Detect which cell encompasses the target text, then output its [x, y] center coordinate. 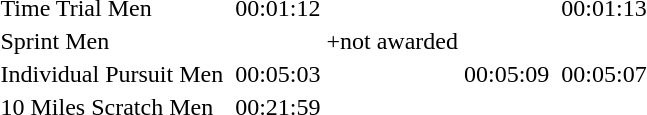
00:05:03 [278, 74]
00:05:09 [506, 74]
+not awarded [392, 41]
